Output the [X, Y] coordinate of the center of the cell containing the given text.  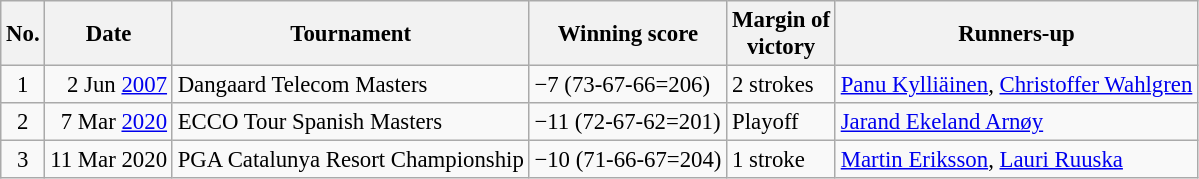
ECCO Tour Spanish Masters [350, 122]
3 [23, 160]
7 Mar 2020 [108, 122]
Jarand Ekeland Arnøy [1016, 122]
No. [23, 34]
2 [23, 122]
2 strokes [782, 85]
Playoff [782, 122]
PGA Catalunya Resort Championship [350, 160]
Tournament [350, 34]
−7 (73-67-66=206) [628, 85]
−11 (72-67-62=201) [628, 122]
−10 (71-66-67=204) [628, 160]
Panu Kylliäinen, Christoffer Wahlgren [1016, 85]
11 Mar 2020 [108, 160]
1 stroke [782, 160]
Runners-up [1016, 34]
Martin Eriksson, Lauri Ruuska [1016, 160]
Margin ofvictory [782, 34]
Dangaard Telecom Masters [350, 85]
Date [108, 34]
1 [23, 85]
Winning score [628, 34]
2 Jun 2007 [108, 85]
